From the cell containing the given text, extract its center point as (X, Y) coordinate. 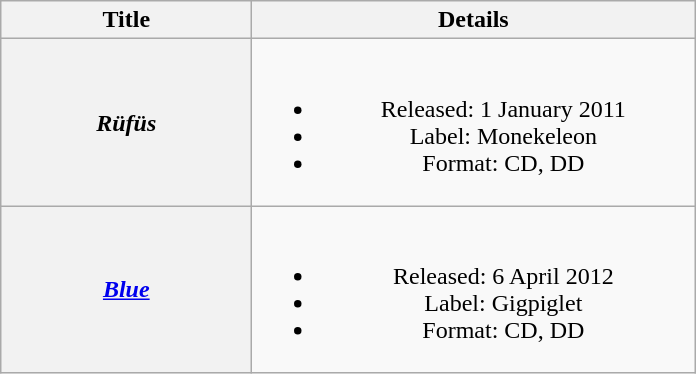
Rüfüs (126, 122)
Title (126, 20)
Released: 6 April 2012 Label: GigpigletFormat: CD, DD (474, 290)
Blue (126, 290)
Released: 1 January 2011 Label: MonekeleonFormat: CD, DD (474, 122)
Details (474, 20)
